Provide the (x, y) coordinate of the cell's center where the given text is located.  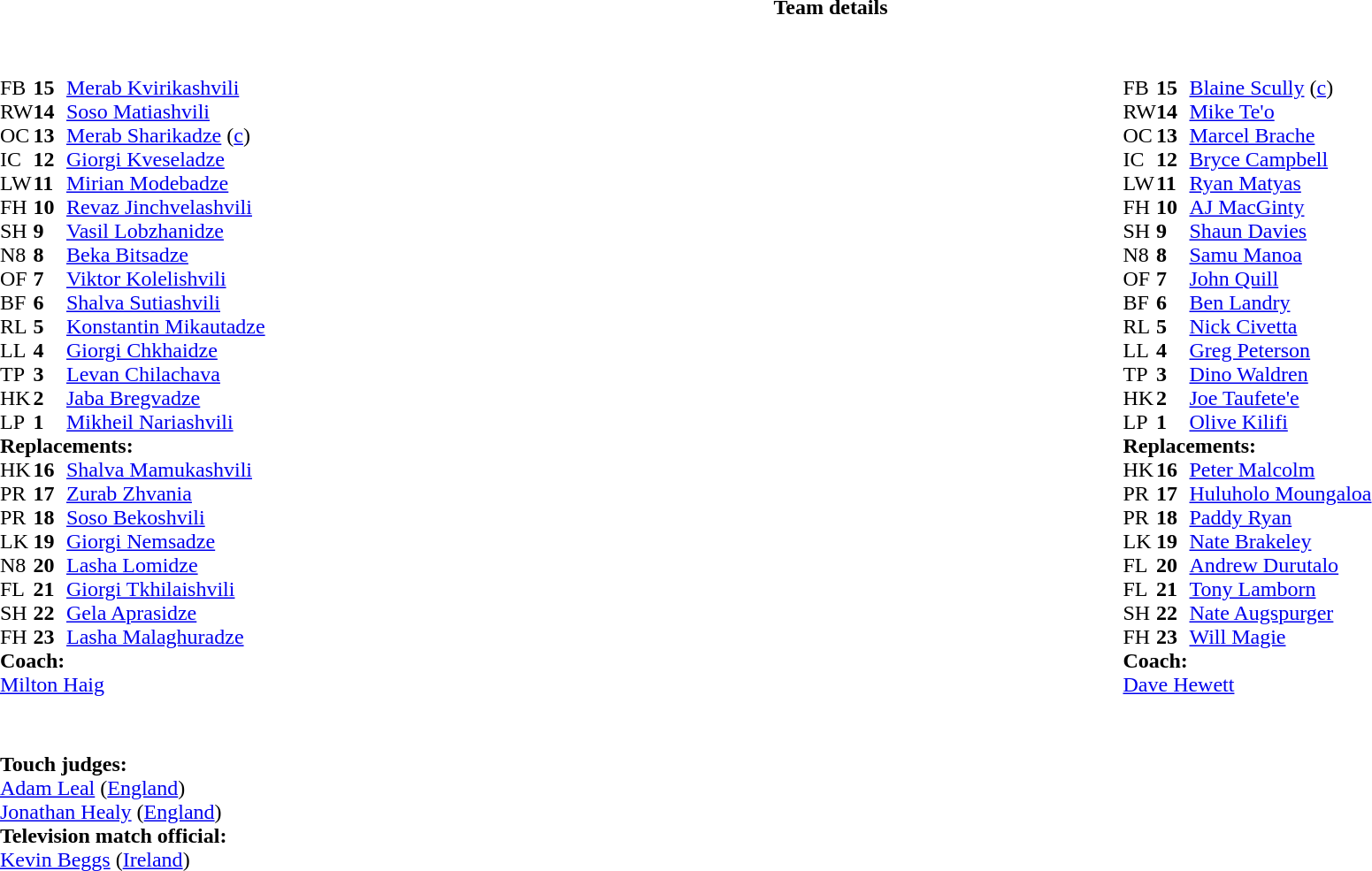
Merab Kvirikashvili (166, 88)
John Quill (1280, 279)
Revaz Jinchvelashvili (166, 207)
Huluholo Moungaloa (1280, 493)
Dave Hewett (1247, 684)
Nate Augspurger (1280, 614)
Zurab Zhvania (166, 493)
Beka Bitsadze (166, 255)
Giorgi Kveseladze (166, 159)
Samu Manoa (1280, 255)
Giorgi Chkhaidze (166, 350)
Mike Te'o (1280, 111)
Nate Brakeley (1280, 541)
Will Magie (1280, 637)
Shalva Mamukashvili (166, 470)
Gela Aprasidze (166, 614)
Blaine Scully (c) (1280, 88)
Jaba Bregvadze (166, 398)
Joe Taufete'e (1280, 398)
Giorgi Nemsadze (166, 541)
Dino Waldren (1280, 375)
Viktor Kolelishvili (166, 279)
Olive Kilifi (1280, 423)
Ryan Matyas (1280, 184)
Soso Bekoshvili (166, 518)
Paddy Ryan (1280, 518)
Tony Lamborn (1280, 589)
Peter Malcolm (1280, 470)
Konstantin Mikautadze (166, 327)
Giorgi Tkhilaishvili (166, 589)
Lasha Lomidze (166, 566)
Nick Civetta (1280, 327)
Greg Peterson (1280, 350)
Lasha Malaghuradze (166, 637)
Marcel Brache (1280, 136)
Ben Landry (1280, 302)
Bryce Campbell (1280, 159)
Mikheil Nariashvili (166, 423)
Shalva Sutiashvili (166, 302)
Milton Haig (133, 684)
Soso Matiashvili (166, 111)
Vasil Lobzhanidze (166, 232)
Mirian Modebadze (166, 184)
Levan Chilachava (166, 375)
Merab Sharikadze (c) (166, 136)
Andrew Durutalo (1280, 566)
AJ MacGinty (1280, 207)
Shaun Davies (1280, 232)
